Determine the (X, Y) coordinate at the center of the cell enclosing the given text.  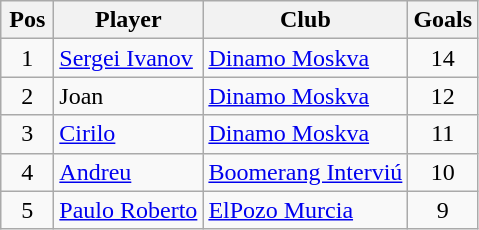
Sergei Ivanov (128, 58)
4 (28, 172)
12 (443, 96)
Boomerang Interviú (306, 172)
3 (28, 134)
1 (28, 58)
ElPozo Murcia (306, 210)
Club (306, 20)
2 (28, 96)
10 (443, 172)
Goals (443, 20)
Pos (28, 20)
Joan (128, 96)
14 (443, 58)
9 (443, 210)
Player (128, 20)
11 (443, 134)
Andreu (128, 172)
Cirilo (128, 134)
5 (28, 210)
Paulo Roberto (128, 210)
